Detect which cell encompasses the target text, then output its (X, Y) center coordinate. 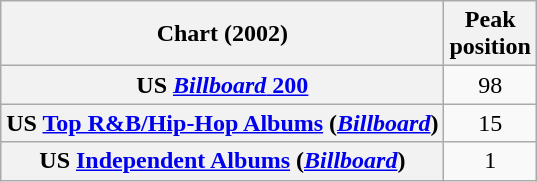
US Independent Albums (Billboard) (222, 161)
98 (490, 85)
US Billboard 200 (222, 85)
1 (490, 161)
Chart (2002) (222, 34)
US Top R&B/Hip-Hop Albums (Billboard) (222, 123)
Peakposition (490, 34)
15 (490, 123)
